Extract the [x, y] coordinate from the center of the cell holding the provided text.  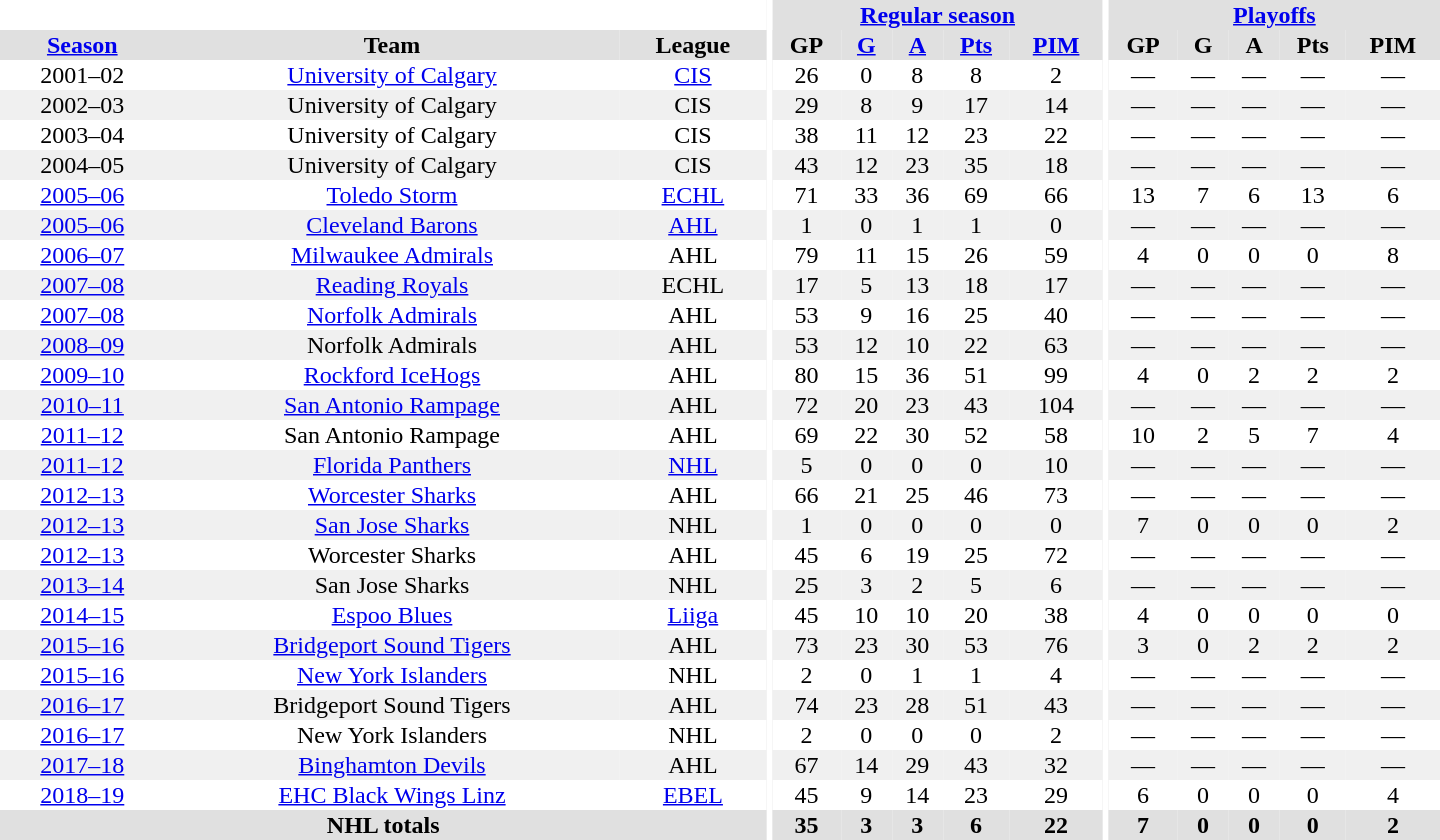
NHL totals [383, 825]
Liiga [692, 615]
79 [806, 255]
76 [1056, 645]
2004–05 [82, 165]
80 [806, 375]
Binghamton Devils [392, 765]
32 [1056, 765]
63 [1056, 345]
16 [918, 315]
2002–03 [82, 105]
2003–04 [82, 135]
21 [866, 495]
League [692, 45]
104 [1056, 405]
2018–19 [82, 795]
Cleveland Barons [392, 225]
2013–14 [82, 585]
Milwaukee Admirals [392, 255]
46 [976, 495]
Florida Panthers [392, 465]
74 [806, 705]
Toledo Storm [392, 195]
Espoo Blues [392, 615]
Playoffs [1274, 15]
58 [1056, 435]
33 [866, 195]
2006–07 [82, 255]
2010–11 [82, 405]
Season [82, 45]
Team [392, 45]
40 [1056, 315]
28 [918, 705]
EBEL [692, 795]
71 [806, 195]
19 [918, 555]
Rockford IceHogs [392, 375]
EHC Black Wings Linz [392, 795]
59 [1056, 255]
2017–18 [82, 765]
Regular season [938, 15]
2008–09 [82, 345]
99 [1056, 375]
Reading Royals [392, 285]
52 [976, 435]
2014–15 [82, 615]
2009–10 [82, 375]
2001–02 [82, 75]
67 [806, 765]
